Output the (X, Y) coordinate of the center of the cell containing the given text.  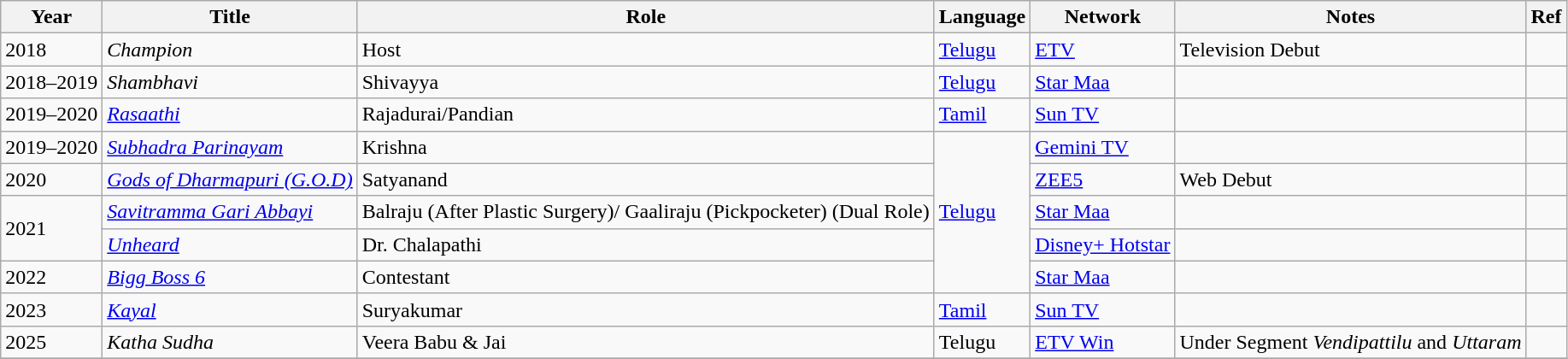
Katha Sudha (230, 342)
Suryakumar (646, 309)
Role (646, 17)
2018–2019 (51, 82)
Contestant (646, 277)
Title (230, 17)
Language (982, 17)
2023 (51, 309)
2022 (51, 277)
Gemini TV (1102, 147)
Web Debut (1350, 179)
Savitramma Gari Abbayi (230, 212)
Veera Babu & Jai (646, 342)
Television Debut (1350, 50)
2020 (51, 179)
Disney+ Hotstar (1102, 244)
ETV (1102, 50)
2025 (51, 342)
Shambhavi (230, 82)
Network (1102, 17)
Ref (1547, 17)
Champion (230, 50)
Bigg Boss 6 (230, 277)
Krishna (646, 147)
Satyanand (646, 179)
Gods of Dharmapuri (G.O.D) (230, 179)
Rajadurai/Pandian (646, 115)
Dr. Chalapathi (646, 244)
2018 (51, 50)
ETV Win (1102, 342)
Balraju (After Plastic Surgery)/ Gaaliraju (Pickpocketer) (Dual Role) (646, 212)
Host (646, 50)
Unheard (230, 244)
2021 (51, 228)
Under Segment Vendipattilu and Uttaram (1350, 342)
Year (51, 17)
Notes (1350, 17)
Shivayya (646, 82)
Subhadra Parinayam (230, 147)
Rasaathi (230, 115)
Kayal (230, 309)
ZEE5 (1102, 179)
